Output the (x, y) coordinate of the center of the cell containing the given text.  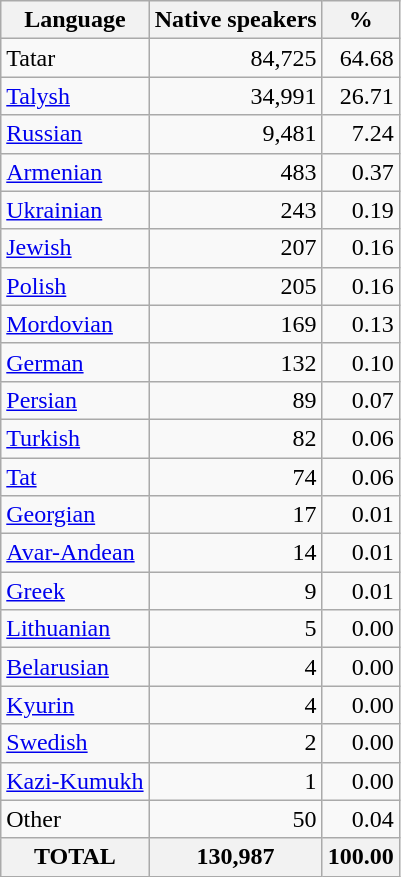
82 (236, 438)
205 (236, 286)
% (360, 20)
130,987 (236, 857)
Polish (75, 286)
Tatar (75, 58)
50 (236, 819)
169 (236, 324)
Russian (75, 134)
Jewish (75, 248)
TOTAL (75, 857)
34,991 (236, 96)
74 (236, 477)
89 (236, 400)
Lithuanian (75, 629)
0.13 (360, 324)
0.37 (360, 172)
Ukrainian (75, 210)
64.68 (360, 58)
483 (236, 172)
243 (236, 210)
17 (236, 515)
Turkish (75, 438)
Swedish (75, 743)
207 (236, 248)
Mordovian (75, 324)
Tat (75, 477)
Persian (75, 400)
Avar-Andean (75, 553)
German (75, 362)
Talysh (75, 96)
7.24 (360, 134)
Native speakers (236, 20)
Belarusian (75, 667)
0.19 (360, 210)
14 (236, 553)
100.00 (360, 857)
0.04 (360, 819)
1 (236, 781)
9 (236, 591)
Other (75, 819)
2 (236, 743)
5 (236, 629)
9,481 (236, 134)
Kyurin (75, 705)
Kazi-Kumukh (75, 781)
132 (236, 362)
Armenian (75, 172)
26.71 (360, 96)
0.07 (360, 400)
Language (75, 20)
Greek (75, 591)
84,725 (236, 58)
0.10 (360, 362)
Georgian (75, 515)
